Return (X, Y) of the center of cell containing provided text 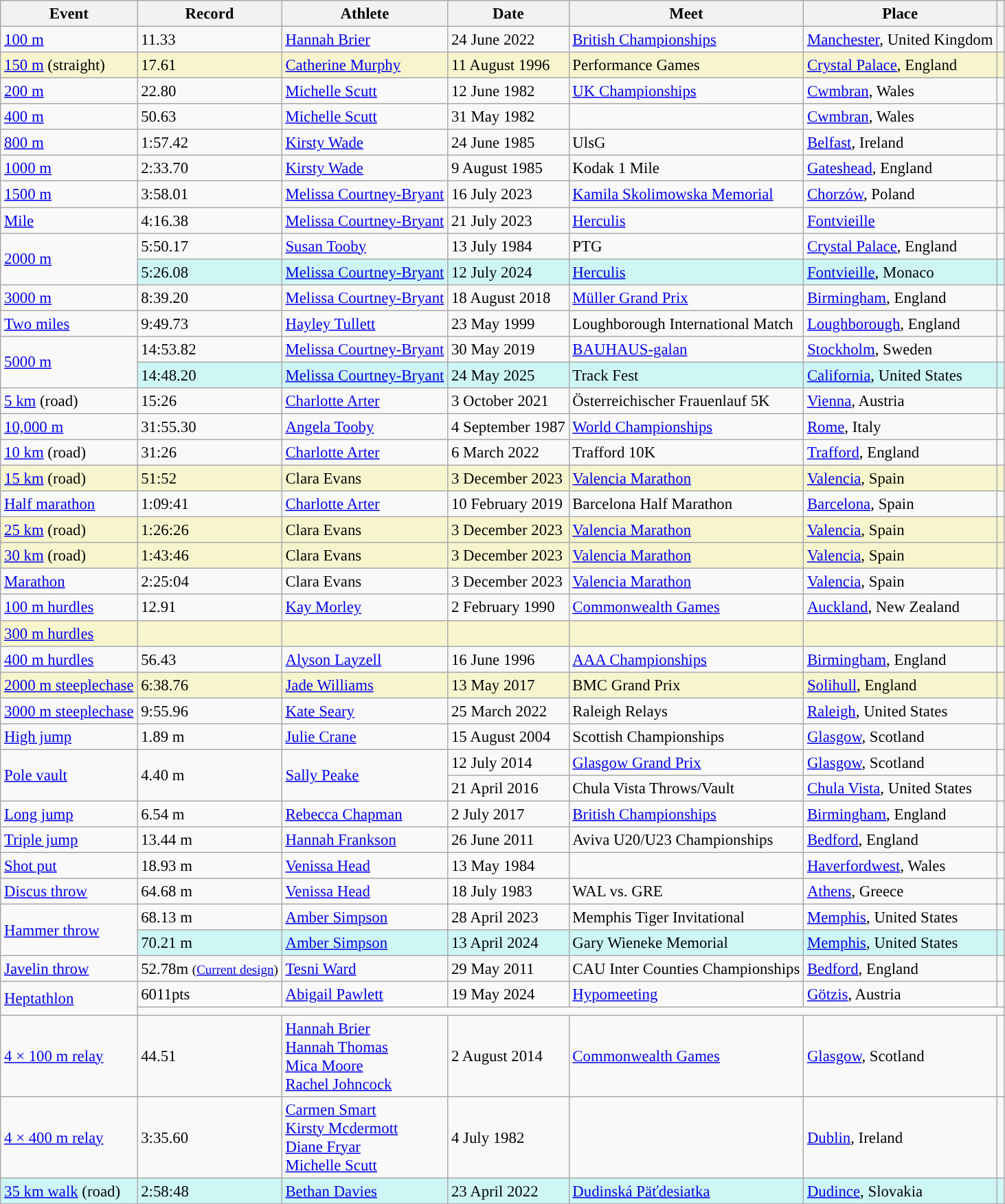
12 June 1982 (508, 91)
2:25:04 (210, 582)
4.40 m (210, 775)
1:57.42 (210, 143)
Tesni Ward (365, 969)
13.44 m (210, 840)
Trafford 10K (686, 453)
24 June 1985 (508, 143)
Shot put (69, 866)
18 August 2018 (508, 297)
Rome, Italy (900, 427)
World Championships (686, 427)
Dudince, Slovakia (900, 1191)
2000 m (69, 258)
Two miles (69, 323)
18.93 m (210, 866)
UK Championships (686, 91)
29 May 2011 (508, 969)
11.33 (210, 40)
PTG (686, 246)
28 April 2023 (508, 918)
Auckland, New Zealand (900, 608)
12 July 2014 (508, 762)
Bethan Davies (365, 1191)
Abigail Pawlett (365, 995)
9 August 1985 (508, 168)
Javelin throw (69, 969)
Götzis, Austria (900, 995)
3000 m (69, 297)
UlsG (686, 143)
Performance Games (686, 65)
23 May 1999 (508, 323)
2:33.70 (210, 168)
14:48.20 (210, 375)
Jade Williams (365, 685)
1:43:46 (210, 556)
22.80 (210, 91)
300 m hurdles (69, 633)
10 February 2019 (508, 504)
Hannah Frankson (365, 840)
11 August 1996 (508, 65)
31 May 1982 (508, 117)
Loughborough International Match (686, 323)
2:58:48 (210, 1191)
Fontvieille (900, 220)
51:52 (210, 479)
Half marathon (69, 504)
Chula Vista Throws/Vault (686, 788)
Solihull, England (900, 685)
100 m hurdles (69, 608)
Hypomeeting (686, 995)
50.63 (210, 117)
Long jump (69, 814)
Rebecca Chapman (365, 814)
6.54 m (210, 814)
70.21 m (210, 943)
15:26 (210, 401)
Mile (69, 220)
Sally Peake (365, 775)
Julie Crane (365, 737)
3:35.60 (210, 1137)
Chula Vista, United States (900, 788)
Marathon (69, 582)
64.68 m (210, 891)
2 August 2014 (508, 1056)
16 July 2023 (508, 194)
1.89 m (210, 737)
Müller Grand Prix (686, 297)
10 km (road) (69, 453)
5:50.17 (210, 246)
30 May 2019 (508, 350)
2000 m steeplechase (69, 685)
31:26 (210, 453)
Glasgow Grand Prix (686, 762)
Date (508, 14)
Memphis Tiger Invitational (686, 918)
6:38.76 (210, 685)
24 May 2025 (508, 375)
Trafford, England (900, 453)
150 m (straight) (69, 65)
2 July 2017 (508, 814)
12 July 2024 (508, 272)
15 km (road) (69, 479)
Kay Morley (365, 608)
1000 m (69, 168)
31:55.30 (210, 427)
13 April 2024 (508, 943)
9:55.96 (210, 711)
3000 m steeplechase (69, 711)
Stockholm, Sweden (900, 350)
Dudinská Päťdesiatka (686, 1191)
Athens, Greece (900, 891)
26 June 2011 (508, 840)
35 km walk (road) (69, 1191)
Alyson Layzell (365, 659)
Kodak 1 Mile (686, 168)
52.78m (Current design) (210, 969)
30 km (road) (69, 556)
21 April 2016 (508, 788)
13 May 2017 (508, 685)
Meet (686, 14)
18 July 1983 (508, 891)
5 km (road) (69, 401)
Fontvieille, Monaco (900, 272)
1500 m (69, 194)
1:26:26 (210, 530)
Barcelona Half Marathon (686, 504)
13 July 1984 (508, 246)
400 m hurdles (69, 659)
15 August 2004 (508, 737)
800 m (69, 143)
Athlete (365, 14)
12.91 (210, 608)
Place (900, 14)
Chorzów, Poland (900, 194)
56.43 (210, 659)
10,000 m (69, 427)
Haverfordwest, Wales (900, 866)
Susan Tooby (365, 246)
Scottish Championships (686, 737)
4 × 100 m relay (69, 1056)
44.51 (210, 1056)
6 March 2022 (508, 453)
Barcelona, Spain (900, 504)
WAL vs. GRE (686, 891)
13 May 1984 (508, 866)
Dublin, Ireland (900, 1137)
3:58.01 (210, 194)
200 m (69, 91)
Track Fest (686, 375)
Heptathlon (69, 999)
Gateshead, England (900, 168)
2 February 1990 (508, 608)
Aviva U20/U23 Championships (686, 840)
Vienna, Austria (900, 401)
3 October 2021 (508, 401)
25 March 2022 (508, 711)
5:26.08 (210, 272)
Hannah BrierHannah ThomasMica MooreRachel Johncock (365, 1056)
17.61 (210, 65)
16 June 1996 (508, 659)
Carmen SmartKirsty McdermottDiane FryarMichelle Scutt (365, 1137)
Angela Tooby (365, 427)
25 km (road) (69, 530)
1:09:41 (210, 504)
BMC Grand Prix (686, 685)
5000 m (69, 363)
Kamila Skolimowska Memorial (686, 194)
19 May 2024 (508, 995)
Triple jump (69, 840)
Raleigh Relays (686, 711)
4:16.38 (210, 220)
AAA Championships (686, 659)
21 July 2023 (508, 220)
Hannah Brier (365, 40)
14:53.82 (210, 350)
Pole vault (69, 775)
100 m (69, 40)
Record (210, 14)
23 April 2022 (508, 1191)
9:49.73 (210, 323)
Event (69, 14)
400 m (69, 117)
Hammer throw (69, 930)
CAU Inter Counties Championships (686, 969)
4 × 400 m relay (69, 1137)
Raleigh, United States (900, 711)
Gary Wieneke Memorial (686, 943)
Loughborough, England (900, 323)
68.13 m (210, 918)
8:39.20 (210, 297)
Kate Seary (365, 711)
Österreichischer Frauenlauf 5K (686, 401)
Belfast, Ireland (900, 143)
24 June 2022 (508, 40)
Catherine Murphy (365, 65)
High jump (69, 737)
Discus throw (69, 891)
Hayley Tullett (365, 323)
4 July 1982 (508, 1137)
BAUHAUS-galan (686, 350)
6011pts (210, 995)
Manchester, United Kingdom (900, 40)
California, United States (900, 375)
4 September 1987 (508, 427)
